From the cell containing the given text, extract its center point as (X, Y) coordinate. 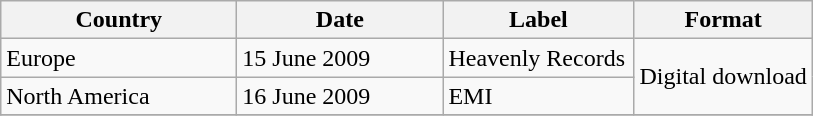
16 June 2009 (340, 96)
Heavenly Records (538, 58)
Digital download (723, 77)
North America (119, 96)
Date (340, 20)
Europe (119, 58)
15 June 2009 (340, 58)
Label (538, 20)
EMI (538, 96)
Format (723, 20)
Country (119, 20)
